Return (x, y) of the center of cell containing provided text 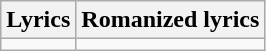
Lyrics (38, 20)
Romanized lyrics (170, 20)
